Locate the cell with the specified text and output its (X, Y) center coordinate. 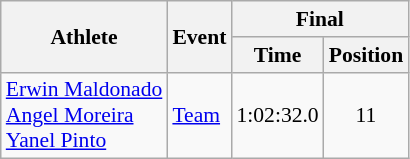
1:02:32.0 (277, 116)
Team (199, 116)
Erwin MaldonadoAngel MoreiraYanel Pinto (84, 116)
Event (199, 36)
Time (277, 55)
Final (320, 19)
Position (366, 55)
11 (366, 116)
Athlete (84, 36)
